Pinpoint the cell where the given text exists, returning its [x, y] midpoint coordinate. 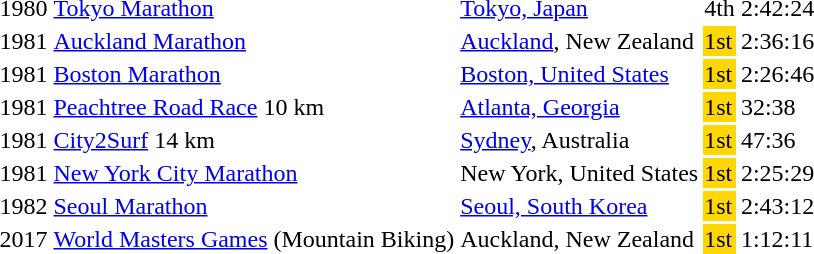
World Masters Games (Mountain Biking) [254, 239]
New York City Marathon [254, 173]
Auckland Marathon [254, 41]
Boston, United States [580, 74]
Seoul Marathon [254, 206]
City2Surf 14 km [254, 140]
Peachtree Road Race 10 km [254, 107]
Atlanta, Georgia [580, 107]
Seoul, South Korea [580, 206]
New York, United States [580, 173]
Boston Marathon [254, 74]
Sydney, Australia [580, 140]
